Return [x, y] of the center of cell containing provided text 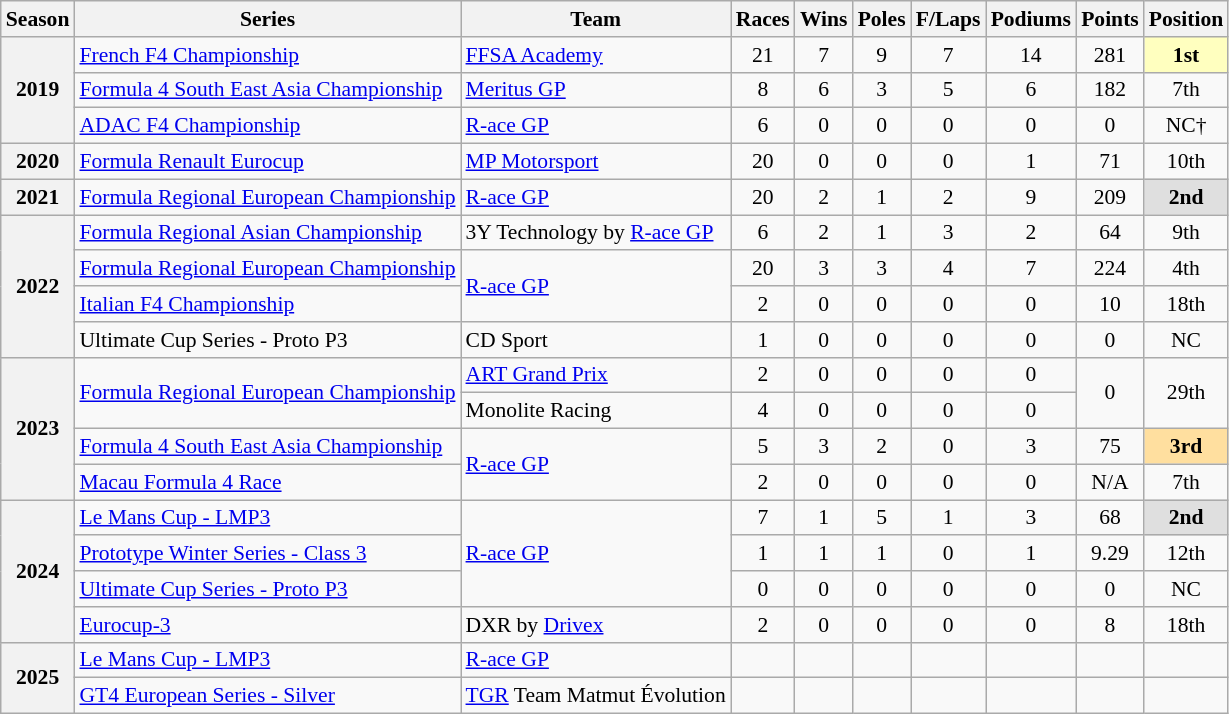
21 [763, 55]
Position [1186, 19]
ART Grand Prix [595, 375]
Eurocup-3 [267, 625]
Team [595, 19]
2024 [38, 571]
CD Sport [595, 340]
N/A [1110, 482]
Formula Regional Asian Championship [267, 233]
2022 [38, 286]
Poles [882, 19]
12th [1186, 554]
Macau Formula 4 Race [267, 482]
French F4 Championship [267, 55]
Monolite Racing [595, 411]
NC† [1186, 126]
10th [1186, 162]
10 [1110, 304]
1st [1186, 55]
64 [1110, 233]
9.29 [1110, 554]
2021 [38, 197]
9th [1186, 233]
182 [1110, 90]
F/Laps [948, 19]
2025 [38, 678]
29th [1186, 392]
FFSA Academy [595, 55]
4th [1186, 269]
Wins [824, 19]
Points [1110, 19]
DXR by Drivex [595, 625]
Season [38, 19]
Meritus GP [595, 90]
281 [1110, 55]
Formula Renault Eurocup [267, 162]
Races [763, 19]
GT4 European Series - Silver [267, 696]
68 [1110, 518]
3rd [1186, 447]
Italian F4 Championship [267, 304]
3Y Technology by R-ace GP [595, 233]
75 [1110, 447]
209 [1110, 197]
ADAC F4 Championship [267, 126]
2020 [38, 162]
2023 [38, 428]
MP Motorsport [595, 162]
71 [1110, 162]
Series [267, 19]
2019 [38, 90]
14 [1032, 55]
Podiums [1032, 19]
TGR Team Matmut Évolution [595, 696]
224 [1110, 269]
Prototype Winter Series - Class 3 [267, 554]
